Capture the cell that displays the provided text and extract its [X, Y] central coordinate. 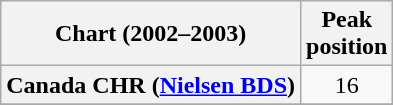
Chart (2002–2003) [151, 34]
Canada CHR (Nielsen BDS) [151, 85]
16 [347, 85]
Peakposition [347, 34]
